Return (x, y) of the center of cell containing provided text 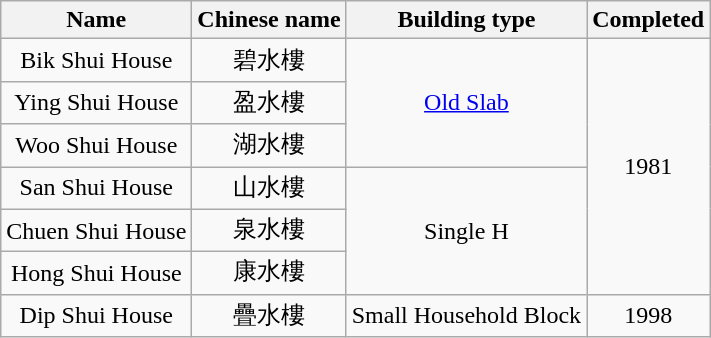
疊水樓 (269, 316)
山水樓 (269, 188)
San Shui House (96, 188)
1998 (648, 316)
湖水樓 (269, 146)
Chuen Shui House (96, 230)
Completed (648, 20)
碧水樓 (269, 60)
Name (96, 20)
Woo Shui House (96, 146)
Chinese name (269, 20)
Old Slab (466, 103)
Single H (466, 230)
Building type (466, 20)
1981 (648, 166)
Bik Shui House (96, 60)
Hong Shui House (96, 274)
盈水樓 (269, 102)
康水樓 (269, 274)
Ying Shui House (96, 102)
Dip Shui House (96, 316)
泉水樓 (269, 230)
Small Household Block (466, 316)
